Search for the cell housing the specified text and yield its (X, Y) center coordinate. 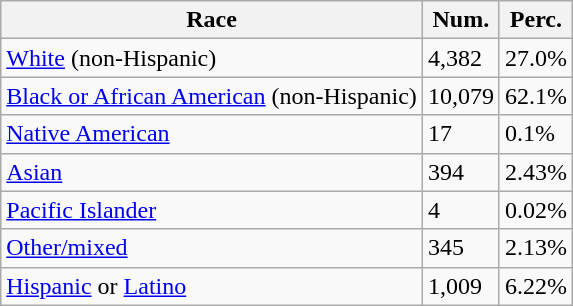
Num. (460, 20)
6.22% (536, 286)
0.1% (536, 134)
Black or African American (non-Hispanic) (212, 96)
2.13% (536, 248)
4,382 (460, 58)
10,079 (460, 96)
Other/mixed (212, 248)
1,009 (460, 286)
0.02% (536, 210)
2.43% (536, 172)
Asian (212, 172)
345 (460, 248)
Race (212, 20)
Hispanic or Latino (212, 286)
White (non-Hispanic) (212, 58)
Native American (212, 134)
Perc. (536, 20)
4 (460, 210)
62.1% (536, 96)
17 (460, 134)
27.0% (536, 58)
394 (460, 172)
Pacific Islander (212, 210)
